Return [X, Y] of the center of cell containing provided text 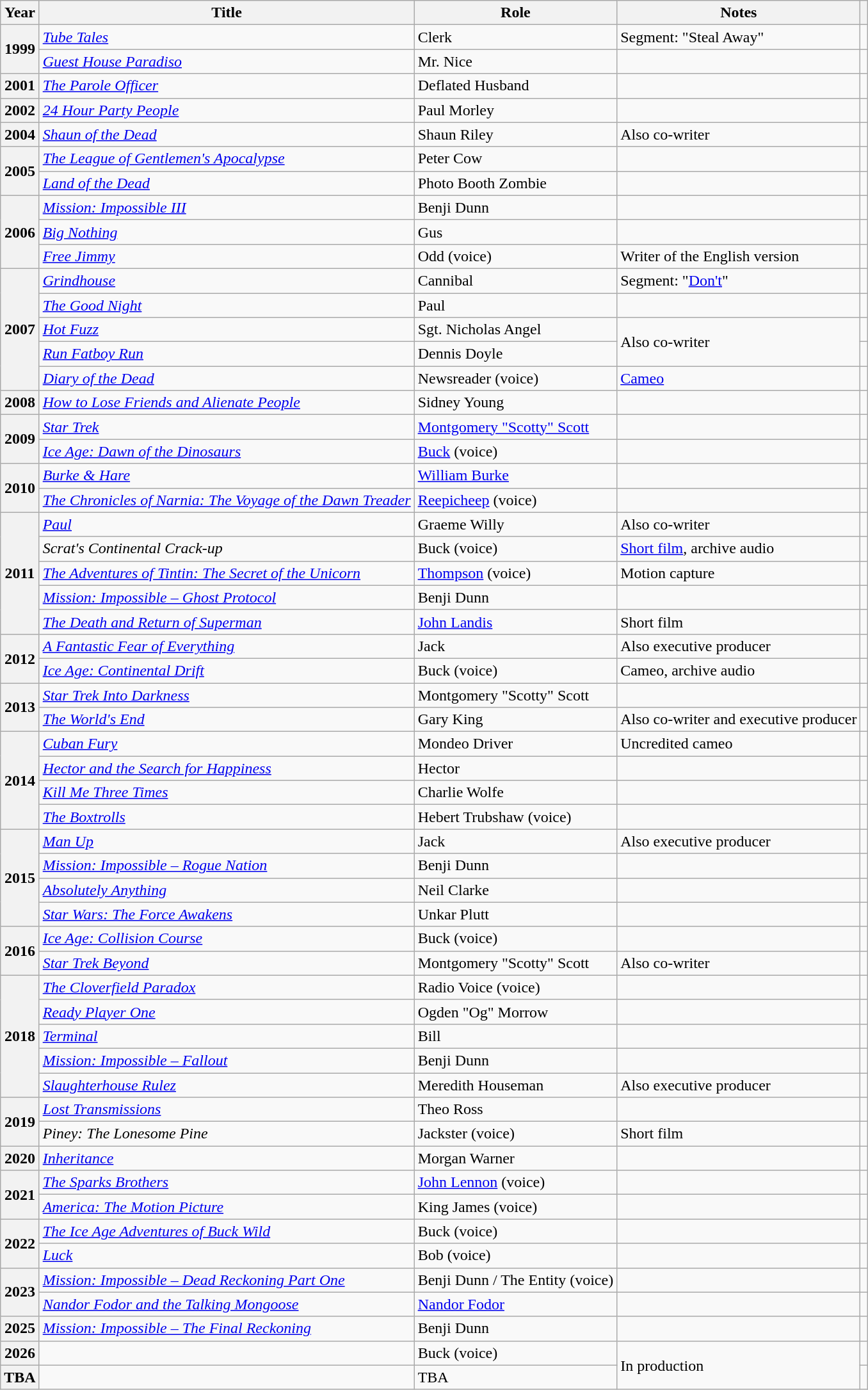
Mission: Impossible – Dead Reckoning Part One [227, 1280]
Peter Cow [516, 159]
Cannibal [516, 280]
The Chronicles of Narnia: The Voyage of the Dawn Treader [227, 500]
Paul Morley [516, 110]
The Parole Officer [227, 86]
Burke & Hare [227, 476]
2012 [20, 658]
Ice Age: Collision Course [227, 939]
2008 [20, 403]
Graeme Willy [516, 524]
24 Hour Party People [227, 110]
Jackster (voice) [516, 1134]
Notes [739, 13]
2007 [20, 329]
Star Wars: The Force Awakens [227, 914]
Deflated Husband [516, 86]
Ice Age: Dawn of the Dinosaurs [227, 451]
2022 [20, 1243]
Nandor Fodor and the Talking Mongoose [227, 1304]
2004 [20, 134]
2005 [20, 171]
William Burke [516, 476]
Hector and the Search for Happiness [227, 768]
The Sparks Brothers [227, 1183]
Gary King [516, 720]
Cameo, archive audio [739, 670]
In production [739, 1365]
How to Lose Friends and Alienate People [227, 403]
Ready Player One [227, 1012]
Star Trek Into Darkness [227, 695]
Radio Voice (voice) [516, 987]
Lost Transmissions [227, 1110]
Dennis Doyle [516, 354]
Year [20, 13]
2018 [20, 1036]
Diary of the Dead [227, 378]
Hebert Trubshaw (voice) [516, 817]
Slaughterhouse Rulez [227, 1085]
Segment: "Don't" [739, 280]
Title [227, 13]
The World's End [227, 720]
The League of Gentlemen's Apocalypse [227, 159]
Run Fatboy Run [227, 354]
Short film, archive audio [739, 549]
Theo Ross [516, 1110]
Kill Me Three Times [227, 793]
Ogden "Og" Morrow [516, 1012]
Man Up [227, 841]
Meredith Houseman [516, 1085]
Morgan Warner [516, 1158]
2014 [20, 780]
Thompson (voice) [516, 573]
Luck [227, 1256]
Motion capture [739, 573]
Benji Dunn / The Entity (voice) [516, 1280]
Mission: Impossible III [227, 207]
Mondeo Driver [516, 744]
Inheritance [227, 1158]
Neil Clarke [516, 890]
2019 [20, 1122]
2020 [20, 1158]
Shaun Riley [516, 134]
Mission: Impossible – Fallout [227, 1060]
The Boxtrolls [227, 817]
Cuban Fury [227, 744]
2023 [20, 1292]
Cameo [739, 378]
Role [516, 13]
The Adventures of Tintin: The Secret of the Unicorn [227, 573]
Hector [516, 768]
Odd (voice) [516, 256]
Free Jimmy [227, 256]
Star Trek [227, 427]
2021 [20, 1195]
Hot Fuzz [227, 330]
Shaun of the Dead [227, 134]
Writer of the English version [739, 256]
2002 [20, 110]
Mission: Impossible – The Final Reckoning [227, 1329]
Tube Tales [227, 37]
2026 [20, 1353]
The Cloverfield Paradox [227, 987]
Bob (voice) [516, 1256]
Also co-writer and executive producer [739, 720]
Terminal [227, 1036]
Sidney Young [516, 403]
Mission: Impossible – Rogue Nation [227, 866]
Reepicheep (voice) [516, 500]
Nandor Fodor [516, 1304]
John Landis [516, 622]
2006 [20, 232]
2025 [20, 1329]
King James (voice) [516, 1207]
Land of the Dead [227, 183]
Bill [516, 1036]
Newsreader (voice) [516, 378]
Mr. Nice [516, 61]
1999 [20, 49]
The Ice Age Adventures of Buck Wild [227, 1231]
Grindhouse [227, 280]
2016 [20, 951]
The Death and Return of Superman [227, 622]
Absolutely Anything [227, 890]
Star Trek Beyond [227, 963]
America: The Motion Picture [227, 1207]
A Fantastic Fear of Everything [227, 646]
Ice Age: Continental Drift [227, 670]
Uncredited cameo [739, 744]
Scrat's Continental Crack-up [227, 549]
2015 [20, 878]
The Good Night [227, 305]
John Lennon (voice) [516, 1183]
2001 [20, 86]
2011 [20, 573]
2009 [20, 439]
Segment: "Steal Away" [739, 37]
Unkar Plutt [516, 914]
Guest House Paradiso [227, 61]
Gus [516, 232]
Big Nothing [227, 232]
Clerk [516, 37]
2013 [20, 707]
Mission: Impossible – Ghost Protocol [227, 597]
Sgt. Nicholas Angel [516, 330]
Charlie Wolfe [516, 793]
Photo Booth Zombie [516, 183]
2010 [20, 488]
Piney: The Lonesome Pine [227, 1134]
